Return the [x, y] coordinate for the center point of the cell that contains the specified text.  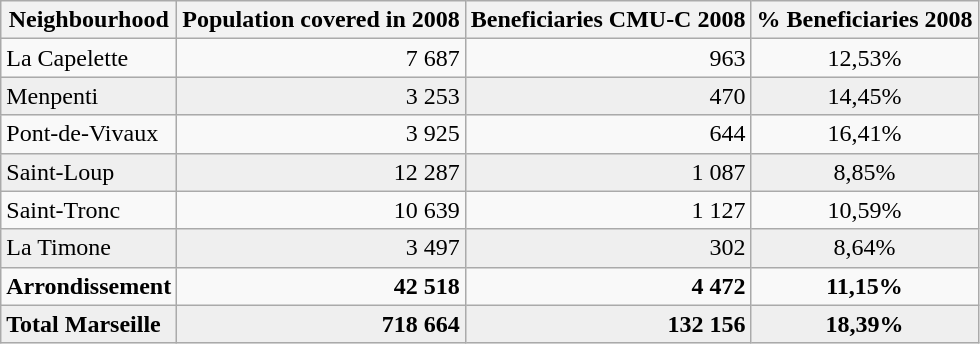
10 639 [322, 210]
302 [608, 248]
3 497 [322, 248]
Pont-de-Vivaux [89, 134]
16,41% [864, 134]
Saint-Tronc [89, 210]
La Timone [89, 248]
Neighbourhood [89, 20]
Total Marseille [89, 324]
12 287 [322, 172]
La Capelette [89, 58]
470 [608, 96]
8,64% [864, 248]
1 127 [608, 210]
Arrondissement [89, 286]
Saint-Loup [89, 172]
718 664 [322, 324]
42 518 [322, 286]
963 [608, 58]
8,85% [864, 172]
1 087 [608, 172]
12,53% [864, 58]
14,45% [864, 96]
% Beneficiaries 2008 [864, 20]
Menpenti [89, 96]
Population covered in 2008 [322, 20]
Beneficiaries CMU-C 2008 [608, 20]
3 253 [322, 96]
3 925 [322, 134]
4 472 [608, 286]
10,59% [864, 210]
132 156 [608, 324]
18,39% [864, 324]
11,15% [864, 286]
7 687 [322, 58]
644 [608, 134]
